Return the [x, y] coordinate for the center point of the cell that contains the specified text.  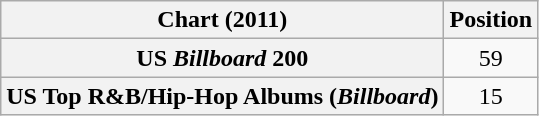
Chart (2011) [222, 20]
Position [491, 20]
15 [491, 96]
US Billboard 200 [222, 58]
US Top R&B/Hip-Hop Albums (Billboard) [222, 96]
59 [491, 58]
